Search for the cell housing the specified text and yield its (X, Y) center coordinate. 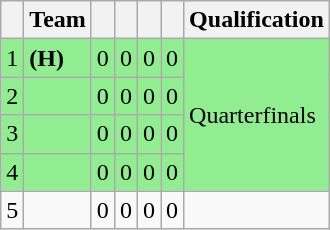
Qualification (257, 20)
Team (58, 20)
4 (12, 172)
5 (12, 210)
Quarterfinals (257, 115)
(H) (58, 58)
2 (12, 96)
1 (12, 58)
3 (12, 134)
